Extract the [X, Y] coordinate from the center of the cell holding the provided text.  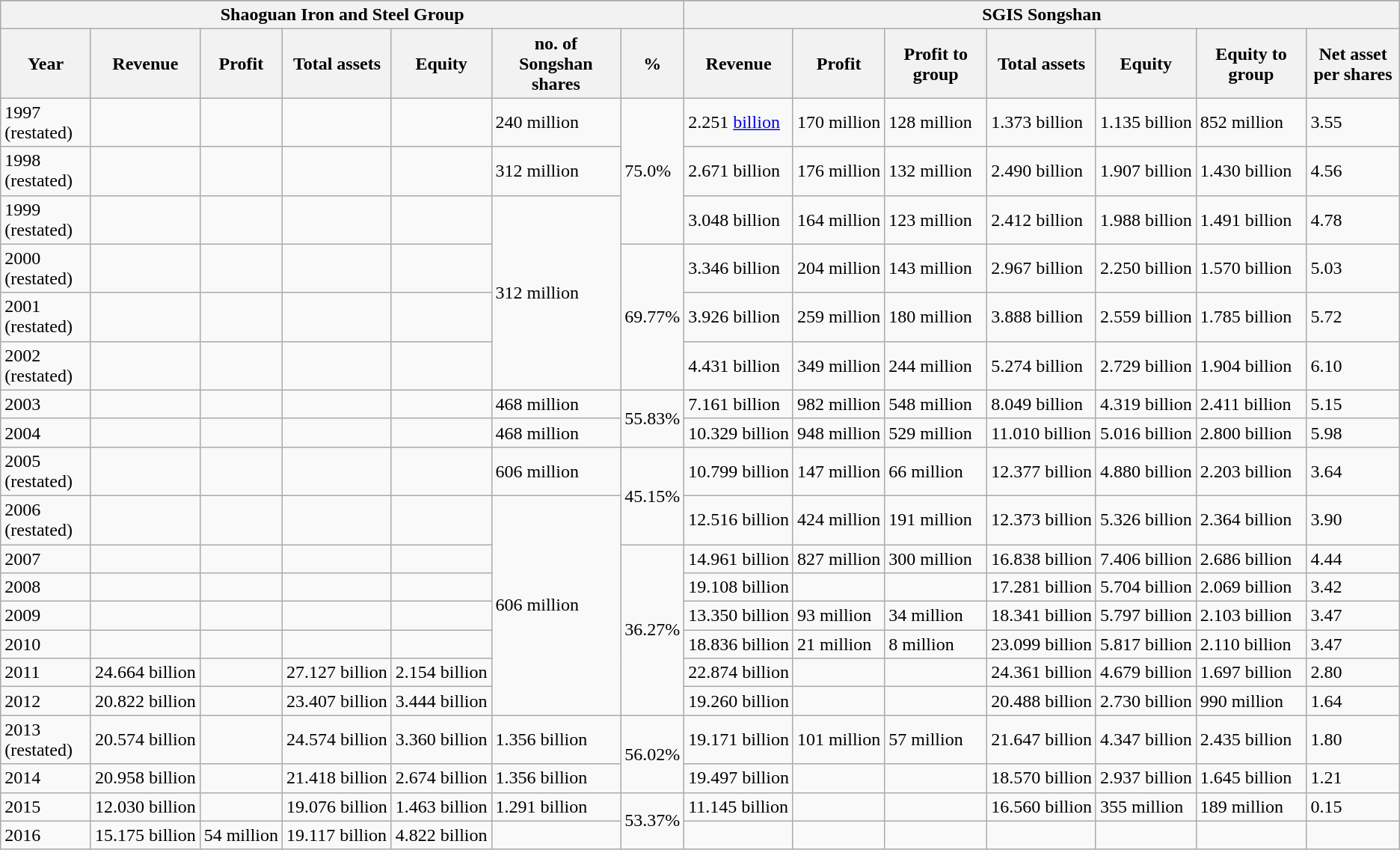
2015 [46, 807]
1.988 billion [1146, 220]
5.326 billion [1146, 519]
SGIS Songshan [1043, 15]
Net asset per shares [1353, 64]
204 million [838, 268]
2.674 billion [441, 778]
2003 [46, 404]
2007 [46, 559]
2001 (restated) [46, 317]
2.250 billion [1146, 268]
2.110 billion [1251, 644]
189 million [1251, 807]
176 million [838, 171]
20.488 billion [1042, 701]
8.049 billion [1042, 404]
244 million [936, 365]
5.15 [1353, 404]
17.281 billion [1042, 587]
2010 [46, 644]
424 million [838, 519]
2.729 billion [1146, 365]
2.686 billion [1251, 559]
2.800 billion [1251, 432]
21.418 billion [337, 778]
4.822 billion [441, 835]
3.926 billion [739, 317]
Equity to group [1251, 64]
Year [46, 64]
2.490 billion [1042, 171]
164 million [838, 220]
5.797 billion [1146, 616]
1.697 billion [1251, 673]
Shaoguan Iron and Steel Group [343, 15]
2.103 billion [1251, 616]
2012 [46, 701]
15.175 billion [145, 835]
2004 [46, 432]
18.570 billion [1042, 778]
2.411 billion [1251, 404]
3.90 [1353, 519]
5.98 [1353, 432]
132 million [936, 171]
18.341 billion [1042, 616]
19.117 billion [337, 835]
24.664 billion [145, 673]
4.44 [1353, 559]
2.069 billion [1251, 587]
2011 [46, 673]
2.435 billion [1251, 739]
3.048 billion [739, 220]
1.463 billion [441, 807]
1.570 billion [1251, 268]
1.491 billion [1251, 220]
1.785 billion [1251, 317]
1998 (restated) [46, 171]
3.55 [1353, 123]
19.260 billion [739, 701]
53.37% [652, 821]
21 million [838, 644]
1999 (restated) [46, 220]
123 million [936, 220]
23.099 billion [1042, 644]
2.412 billion [1042, 220]
2008 [46, 587]
170 million [838, 123]
2016 [46, 835]
Profit to group [936, 64]
19.108 billion [739, 587]
5.274 billion [1042, 365]
2005 (restated) [46, 471]
66 million [936, 471]
19.497 billion [739, 778]
852 million [1251, 123]
101 million [838, 739]
3.444 billion [441, 701]
21.647 billion [1042, 739]
27.127 billion [337, 673]
2.251 billion [739, 123]
1.21 [1353, 778]
10.329 billion [739, 432]
6.10 [1353, 365]
20.822 billion [145, 701]
2.364 billion [1251, 519]
3.346 billion [739, 268]
2006 (restated) [46, 519]
54 million [241, 835]
2.154 billion [441, 673]
1.291 billion [556, 807]
56.02% [652, 754]
259 million [838, 317]
355 million [1146, 807]
22.874 billion [739, 673]
2000 (restated) [46, 268]
18.836 billion [739, 644]
19.076 billion [337, 807]
69.77% [652, 317]
1997 (restated) [46, 123]
143 million [936, 268]
2.671 billion [739, 171]
827 million [838, 559]
5.72 [1353, 317]
2002 (restated) [46, 365]
191 million [936, 519]
300 million [936, 559]
13.350 billion [739, 616]
2013 (restated) [46, 739]
36.27% [652, 630]
1.80 [1353, 739]
no. of Songshan shares [556, 64]
12.030 billion [145, 807]
548 million [936, 404]
24.361 billion [1042, 673]
16.560 billion [1042, 807]
990 million [1251, 701]
1.135 billion [1146, 123]
2009 [46, 616]
11.145 billion [739, 807]
16.838 billion [1042, 559]
12.377 billion [1042, 471]
4.347 billion [1146, 739]
5.016 billion [1146, 432]
45.15% [652, 495]
2.80 [1353, 673]
5.03 [1353, 268]
3.42 [1353, 587]
4.78 [1353, 220]
4.880 billion [1146, 471]
75.0% [652, 171]
1.430 billion [1251, 171]
529 million [936, 432]
1.64 [1353, 701]
240 million [556, 123]
180 million [936, 317]
1.907 billion [1146, 171]
55.83% [652, 418]
34 million [936, 616]
4.56 [1353, 171]
8 million [936, 644]
12.373 billion [1042, 519]
2.559 billion [1146, 317]
14.961 billion [739, 559]
24.574 billion [337, 739]
10.799 billion [739, 471]
19.171 billion [739, 739]
20.574 billion [145, 739]
5.704 billion [1146, 587]
57 million [936, 739]
3.360 billion [441, 739]
4.679 billion [1146, 673]
1.645 billion [1251, 778]
11.010 billion [1042, 432]
20.958 billion [145, 778]
93 million [838, 616]
1.904 billion [1251, 365]
349 million [838, 365]
2014 [46, 778]
3.888 billion [1042, 317]
0.15 [1353, 807]
147 million [838, 471]
1.373 billion [1042, 123]
12.516 billion [739, 519]
982 million [838, 404]
2.203 billion [1251, 471]
128 million [936, 123]
23.407 billion [337, 701]
2.730 billion [1146, 701]
2.967 billion [1042, 268]
7.161 billion [739, 404]
3.64 [1353, 471]
4.431 billion [739, 365]
7.406 billion [1146, 559]
5.817 billion [1146, 644]
% [652, 64]
948 million [838, 432]
4.319 billion [1146, 404]
2.937 billion [1146, 778]
